Locate the cell with the specified text and output its [x, y] center coordinate. 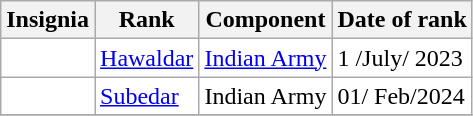
Component [266, 20]
Hawaldar [147, 58]
1 /July/ 2023 [402, 58]
Rank [147, 20]
Insignia [48, 20]
Date of rank [402, 20]
Subedar [147, 96]
01/ Feb/2024 [402, 96]
